Scan for the cell matching the given text and deliver its (X, Y) coordinate at center. 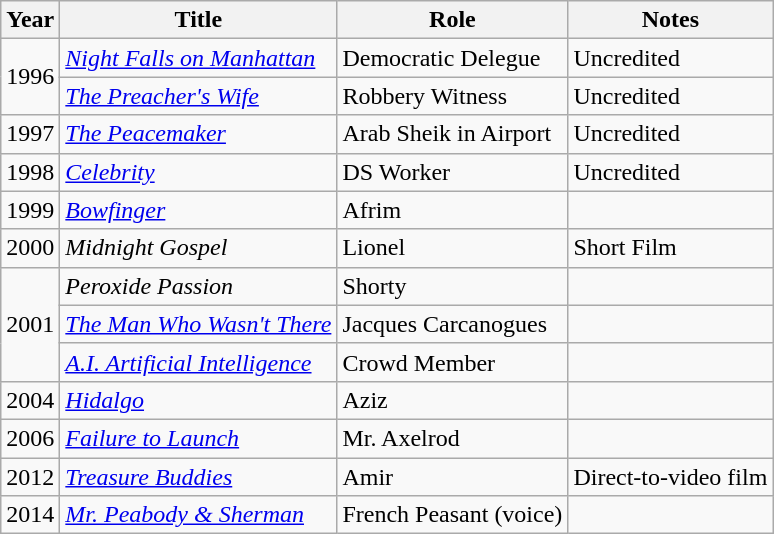
Jacques Carcanogues (452, 324)
Afrim (452, 210)
Robbery Witness (452, 96)
2000 (30, 248)
Shorty (452, 286)
A.I. Artificial Intelligence (198, 362)
Arab Sheik in Airport (452, 134)
Crowd Member (452, 362)
Night Falls on Manhattan (198, 58)
Democratic Delegue (452, 58)
Treasure Buddies (198, 477)
Failure to Launch (198, 438)
The Peacemaker (198, 134)
Hidalgo (198, 400)
Direct-to-video film (670, 477)
DS Worker (452, 172)
Aziz (452, 400)
Peroxide Passion (198, 286)
The Man Who Wasn't There (198, 324)
Amir (452, 477)
Mr. Axelrod (452, 438)
2006 (30, 438)
Notes (670, 20)
Lionel (452, 248)
2012 (30, 477)
2014 (30, 515)
1997 (30, 134)
1998 (30, 172)
1996 (30, 77)
Mr. Peabody & Sherman (198, 515)
Year (30, 20)
Short Film (670, 248)
2004 (30, 400)
The Preacher's Wife (198, 96)
1999 (30, 210)
2001 (30, 324)
Celebrity (198, 172)
Midnight Gospel (198, 248)
Title (198, 20)
French Peasant (voice) (452, 515)
Bowfinger (198, 210)
Role (452, 20)
